Pinpoint the cell where the given text exists, returning its [x, y] midpoint coordinate. 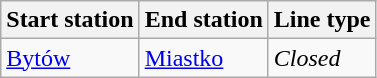
Line type [322, 20]
Miastko [204, 58]
Start station [70, 20]
End station [204, 20]
Bytów [70, 58]
Closed [322, 58]
